For the text-containing cell, return its midpoint in [X, Y] coordinate format. 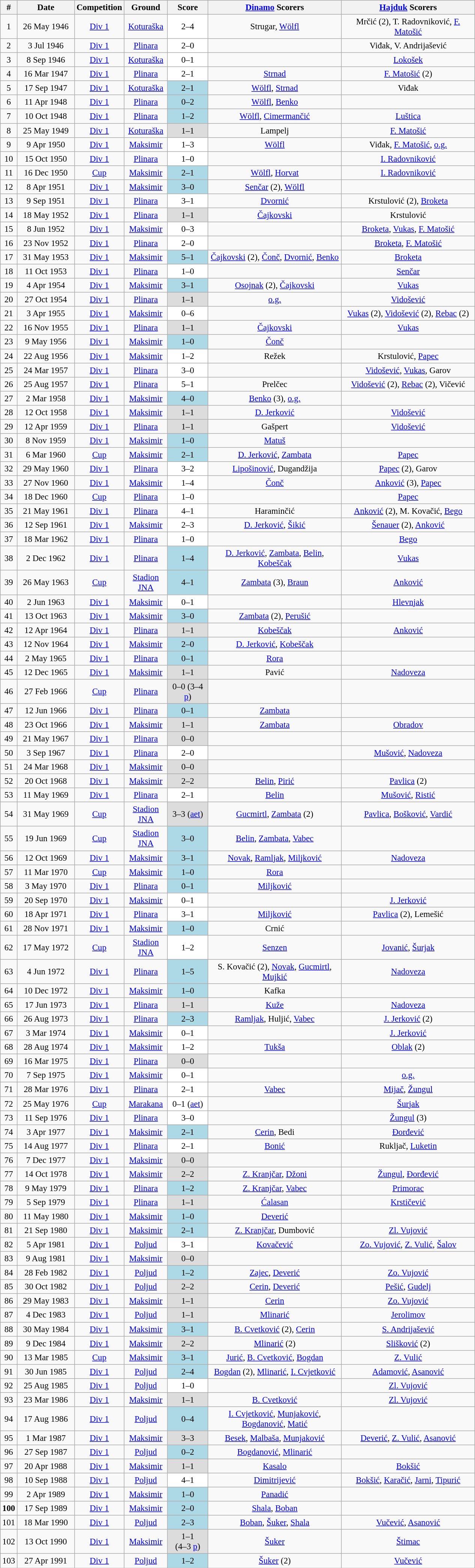
27 Feb 1966 [46, 692]
44 [9, 658]
Mušović, Ristić [408, 795]
43 [9, 644]
Krstulović [408, 215]
D. Jerković [275, 413]
Deverić [275, 1216]
85 [9, 1287]
Pavić [275, 672]
Cerin, Deverić [275, 1287]
19 [9, 285]
26 May 1946 [46, 27]
62 [9, 947]
D. Jerković, Zambata [275, 455]
19 Jun 1969 [46, 839]
Benko (3), o.g. [275, 398]
Rukljač, Luketin [408, 1146]
Krstulović, Papec [408, 356]
13 [9, 201]
56 [9, 858]
70 [9, 1075]
11 May 1980 [46, 1216]
Šuker (2) [275, 1561]
Bokšić, Karačić, Jarni, Tipurić [408, 1480]
99 [9, 1494]
D. Jerković, Šikić [275, 525]
15 [9, 229]
16 Mar 1975 [46, 1061]
Zo. Vujović, Z. Vulić, Šalov [408, 1245]
39 [9, 583]
64 [9, 991]
Strnad [275, 74]
0–3 [188, 229]
12 [9, 187]
74 [9, 1132]
83 [9, 1259]
Jurić, B. Cvetković, Bogdan [275, 1357]
9 [9, 144]
35 [9, 511]
Žungul (3) [408, 1118]
Vučević, Asanović [408, 1523]
45 [9, 672]
90 [9, 1357]
25 Aug 1985 [46, 1386]
Dvornić [275, 201]
Ramljak, Huljić, Vabec [275, 1019]
59 [9, 900]
Viđak, V. Andrijašević [408, 46]
Vučević [408, 1561]
33 [9, 483]
46 [9, 692]
4 Dec 1983 [46, 1315]
B. Cvetković [275, 1400]
48 [9, 725]
Novak, Ramljak, Miljković [275, 858]
20 Sep 1970 [46, 900]
Wölfl, Horvat [275, 173]
Vidošević, Vukas, Garov [408, 370]
23 Nov 1952 [46, 243]
4 Jun 1972 [46, 971]
21 May 1961 [46, 511]
Bonić [275, 1146]
Kasalo [275, 1466]
21 Sep 1980 [46, 1230]
S. Andrijašević [408, 1329]
30 Oct 1982 [46, 1287]
11 [9, 173]
3 [9, 60]
14 Oct 1978 [46, 1174]
0–6 [188, 314]
80 [9, 1216]
42 [9, 630]
17 Sep 1989 [46, 1508]
F. Matošić [408, 131]
Jerolimov [408, 1315]
84 [9, 1273]
16 Nov 1955 [46, 328]
40 [9, 602]
Bego [408, 539]
1 [9, 27]
26 [9, 384]
31 [9, 455]
Viđak, F. Matošić, o.g. [408, 144]
D. Jerković, Zambata, Belin, Kobeščak [275, 558]
31 May 1953 [46, 257]
Šurjak [408, 1104]
51 [9, 767]
Gašpert [275, 426]
1–3 [188, 144]
27 Apr 1991 [46, 1561]
28 Aug 1974 [46, 1047]
29 [9, 426]
Krstičević [408, 1202]
27 Nov 1960 [46, 483]
87 [9, 1315]
Osojnak (2), Čajkovski [275, 285]
5 [9, 88]
4–0 [188, 398]
Score [188, 8]
18 May 1952 [46, 215]
Broketa, F. Matošić [408, 243]
11 Apr 1948 [46, 102]
Primorac [408, 1188]
75 [9, 1146]
Haraminčić [275, 511]
3 Mar 1974 [46, 1033]
Zambata (3), Braun [275, 583]
Cerin, Bedi [275, 1132]
12 Oct 1958 [46, 413]
S. Kovačić (2), Novak, Gucmirtl, Mujkić [275, 971]
10 Dec 1972 [46, 991]
17 Jun 1973 [46, 1005]
12 Jun 1966 [46, 711]
Besek, Malbaša, Munjaković [275, 1438]
54 [9, 815]
25 Aug 1957 [46, 384]
0–4 [188, 1419]
49 [9, 739]
82 [9, 1245]
12 Apr 1959 [46, 426]
8 [9, 131]
72 [9, 1104]
13 Mar 1985 [46, 1357]
52 [9, 781]
22 Aug 1956 [46, 356]
Žungul, Đorđević [408, 1174]
10 Sep 1988 [46, 1480]
B. Cvetković (2), Cerin [275, 1329]
Čajkovski (2), Čonč, Dvornić, Benko [275, 257]
20 Apr 1988 [46, 1466]
9 May 1956 [46, 342]
Mijač, Žungul [408, 1089]
29 May 1983 [46, 1301]
Boban, Šuker, Shala [275, 1523]
Mlinarić (2) [275, 1343]
Kovačević [275, 1245]
Senčar [408, 272]
55 [9, 839]
0–0 (3–4 p) [188, 692]
27 [9, 398]
Z. Vulić [408, 1357]
23 Oct 1966 [46, 725]
13 Oct 1963 [46, 616]
Wölfl, Cimermančić [275, 116]
Slišković (2) [408, 1343]
60 [9, 914]
17 Aug 1986 [46, 1419]
Lipošinović, Dugandžija [275, 469]
3–3 [188, 1438]
76 [9, 1160]
Ground [146, 8]
3 Apr 1955 [46, 314]
2 May 1965 [46, 658]
J. Jerković (2) [408, 1019]
12 Oct 1969 [46, 858]
18 Mar 1962 [46, 539]
53 [9, 795]
69 [9, 1061]
Obradov [408, 725]
Zajec, Deverić [275, 1273]
102 [9, 1541]
86 [9, 1301]
13 Oct 1990 [46, 1541]
91 [9, 1371]
61 [9, 928]
Strugar, Wölfl [275, 27]
Mrčić (2), T. Radovniković, F. Matošić [408, 27]
34 [9, 497]
Režek [275, 356]
Mlinarić [275, 1315]
F. Matošić (2) [408, 74]
9 May 1979 [46, 1188]
18 Dec 1960 [46, 497]
6 [9, 102]
25 May 1976 [46, 1104]
30 [9, 441]
37 [9, 539]
31 May 1969 [46, 815]
Pavlica, Bošković, Vardić [408, 815]
98 [9, 1480]
23 Mar 1986 [46, 1400]
Vukas (2), Vidošević (2), Rebac (2) [408, 314]
Papec (2), Garov [408, 469]
78 [9, 1188]
3–2 [188, 469]
1–1(4–3 p) [188, 1541]
11 Mar 1970 [46, 872]
18 [9, 272]
68 [9, 1047]
9 Apr 1950 [46, 144]
17 [9, 257]
97 [9, 1466]
Vabec [275, 1089]
9 Dec 1984 [46, 1343]
Belin, Zambata, Vabec [275, 839]
7 [9, 116]
6 Mar 1960 [46, 455]
Belin, Pirić [275, 781]
26 May 1963 [46, 583]
Gucmirtl, Zambata (2) [275, 815]
Kafka [275, 991]
94 [9, 1419]
Broketa, Vukas, F. Matošić [408, 229]
Panadić [275, 1494]
9 Sep 1951 [46, 201]
38 [9, 558]
65 [9, 1005]
Bokšić [408, 1466]
63 [9, 971]
22 [9, 328]
Hajduk Scorers [408, 8]
18 Mar 1990 [46, 1523]
36 [9, 525]
Z. Kranjčar, Džoni [275, 1174]
3 Sep 1967 [46, 753]
5 Sep 1979 [46, 1202]
25 May 1949 [46, 131]
71 [9, 1089]
Z. Kranjčar, Vabec [275, 1188]
Matuš [275, 441]
Bogdan (2), Mlinarić, I. Cvjetković [275, 1371]
67 [9, 1033]
Luštica [408, 116]
92 [9, 1386]
12 Apr 1964 [46, 630]
7 Sep 1975 [46, 1075]
Vidošević (2), Rebac (2), Vičević [408, 384]
0–1 (aet) [188, 1104]
D. Jerković, Kobeščak [275, 644]
Oblak (2) [408, 1047]
Marakana [146, 1104]
18 Apr 1971 [46, 914]
Viđak [408, 88]
7 Dec 1977 [46, 1160]
Zambata (2), Perušić [275, 616]
11 Sep 1976 [46, 1118]
Crnić [275, 928]
Anković (2), M. Kovačić, Bego [408, 511]
20 Oct 1968 [46, 781]
96 [9, 1452]
Jovanić, Šurjak [408, 947]
28 Feb 1982 [46, 1273]
Wölfl, Benko [275, 102]
2 Dec 1962 [46, 558]
16 [9, 243]
8 Apr 1951 [46, 187]
16 Mar 1947 [46, 74]
20 [9, 300]
50 [9, 753]
Belin [275, 795]
95 [9, 1438]
4 [9, 74]
Bogdanović, Mlinarić [275, 1452]
Kuže [275, 1005]
Šuker [275, 1541]
Dinamo Scorers [275, 8]
11 Oct 1953 [46, 272]
29 May 1960 [46, 469]
32 [9, 469]
12 Nov 1964 [46, 644]
Pavlica (2), Lemešić [408, 914]
89 [9, 1343]
Senzen [275, 947]
Lampelj [275, 131]
66 [9, 1019]
Tukša [275, 1047]
Cerin [275, 1301]
Competition [99, 8]
Wölfl, Strnad [275, 88]
Hlevnjak [408, 602]
27 Sep 1987 [46, 1452]
17 May 1972 [46, 947]
41 [9, 616]
10 Oct 1948 [46, 116]
Ćalasan [275, 1202]
103 [9, 1561]
Pešić, Gudelj [408, 1287]
15 Oct 1950 [46, 159]
Krstulović (2), Broketa [408, 201]
Deverić, Z. Vulić, Asanović [408, 1438]
5 Apr 1981 [46, 1245]
Anković (3), Papec [408, 483]
25 [9, 370]
Prelčec [275, 384]
2 Apr 1989 [46, 1494]
100 [9, 1508]
57 [9, 872]
77 [9, 1174]
Shala, Boban [275, 1508]
2 Mar 1958 [46, 398]
1 Mar 1987 [46, 1438]
28 Mar 1976 [46, 1089]
8 Nov 1959 [46, 441]
3–3 (aet) [188, 815]
2 Jun 1963 [46, 602]
21 May 1967 [46, 739]
14 [9, 215]
11 May 1969 [46, 795]
73 [9, 1118]
3 Jul 1946 [46, 46]
17 Sep 1947 [46, 88]
I. Cvjetković, Munjaković, Bogdanović, Matić [275, 1419]
Pavlica (2) [408, 781]
Z. Kranjčar, Dumbović [275, 1230]
1–5 [188, 971]
Lokošek [408, 60]
79 [9, 1202]
101 [9, 1523]
3 May 1970 [46, 886]
16 Dec 1950 [46, 173]
9 Aug 1981 [46, 1259]
14 Aug 1977 [46, 1146]
3 Apr 1977 [46, 1132]
Dimitrijević [275, 1480]
23 [9, 342]
28 Nov 1971 [46, 928]
Date [46, 8]
10 [9, 159]
Adamović, Asanović [408, 1371]
24 Mar 1968 [46, 767]
8 Sep 1946 [46, 60]
4 Apr 1954 [46, 285]
12 Dec 1965 [46, 672]
30 May 1984 [46, 1329]
Šenauer (2), Anković [408, 525]
27 Oct 1954 [46, 300]
93 [9, 1400]
88 [9, 1329]
8 Jun 1952 [46, 229]
Štimac [408, 1541]
2 [9, 46]
24 [9, 356]
Kobeščak [275, 630]
24 Mar 1957 [46, 370]
Mušović, Nadoveza [408, 753]
21 [9, 314]
30 Jun 1985 [46, 1371]
Broketa [408, 257]
Wölfl [275, 144]
# [9, 8]
Senčar (2), Wölfl [275, 187]
12 Sep 1961 [46, 525]
58 [9, 886]
47 [9, 711]
26 Aug 1973 [46, 1019]
81 [9, 1230]
28 [9, 413]
Đorđević [408, 1132]
